Return [X, Y] of the center of cell containing provided text 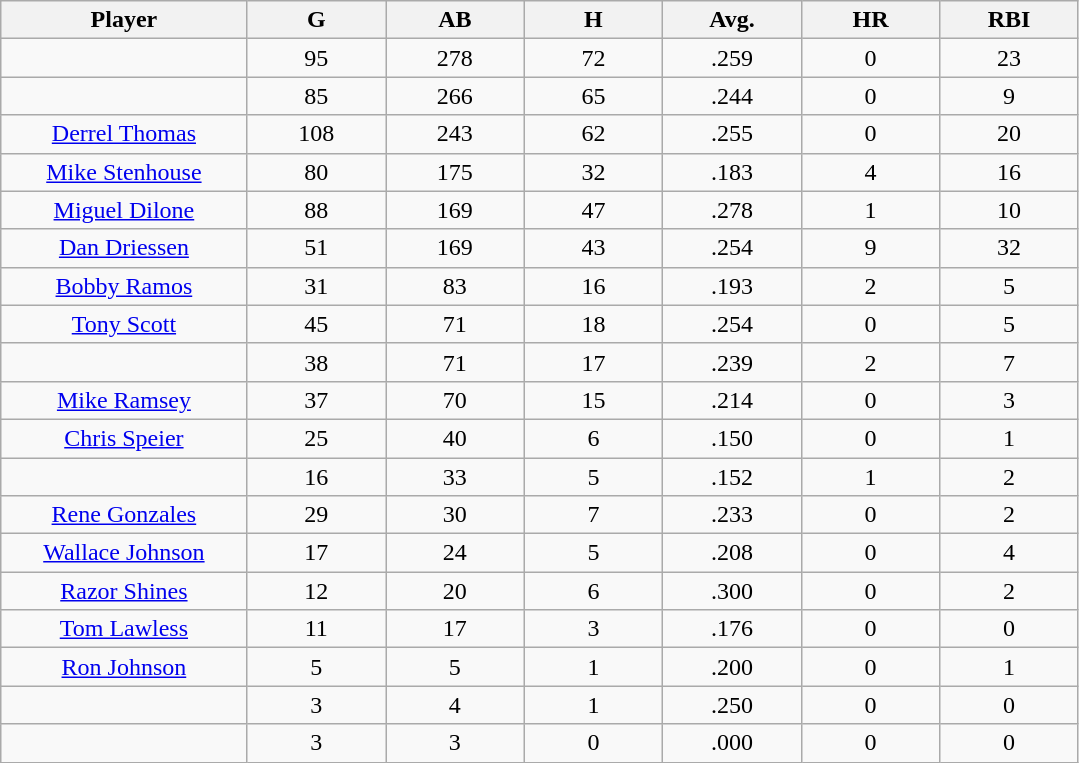
Avg. [732, 20]
Razor Shines [124, 591]
37 [316, 400]
.244 [732, 96]
.255 [732, 134]
70 [456, 400]
266 [456, 96]
.150 [732, 438]
62 [594, 134]
.200 [732, 667]
.239 [732, 362]
45 [316, 324]
24 [456, 553]
12 [316, 591]
.250 [732, 705]
Player [124, 20]
38 [316, 362]
Rene Gonzales [124, 515]
88 [316, 210]
33 [456, 477]
.193 [732, 286]
30 [456, 515]
Wallace Johnson [124, 553]
10 [1010, 210]
Miguel Dilone [124, 210]
Mike Ramsey [124, 400]
43 [594, 248]
.300 [732, 591]
72 [594, 58]
25 [316, 438]
Tom Lawless [124, 629]
.259 [732, 58]
29 [316, 515]
G [316, 20]
.214 [732, 400]
.208 [732, 553]
Ron Johnson [124, 667]
31 [316, 286]
80 [316, 172]
278 [456, 58]
Tony Scott [124, 324]
AB [456, 20]
Mike Stenhouse [124, 172]
108 [316, 134]
51 [316, 248]
.233 [732, 515]
H [594, 20]
.000 [732, 743]
Chris Speier [124, 438]
Derrel Thomas [124, 134]
Dan Driessen [124, 248]
243 [456, 134]
40 [456, 438]
175 [456, 172]
23 [1010, 58]
18 [594, 324]
RBI [1010, 20]
.183 [732, 172]
Bobby Ramos [124, 286]
83 [456, 286]
15 [594, 400]
95 [316, 58]
11 [316, 629]
47 [594, 210]
65 [594, 96]
85 [316, 96]
HR [870, 20]
.176 [732, 629]
.152 [732, 477]
.278 [732, 210]
